Provide the [X, Y] coordinate of the cell's center where the given text is located.  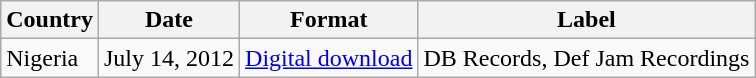
Country [50, 20]
Digital download [329, 58]
Label [586, 20]
Date [168, 20]
Nigeria [50, 58]
Format [329, 20]
July 14, 2012 [168, 58]
DB Records, Def Jam Recordings [586, 58]
